Capture the cell that displays the provided text and extract its [X, Y] central coordinate. 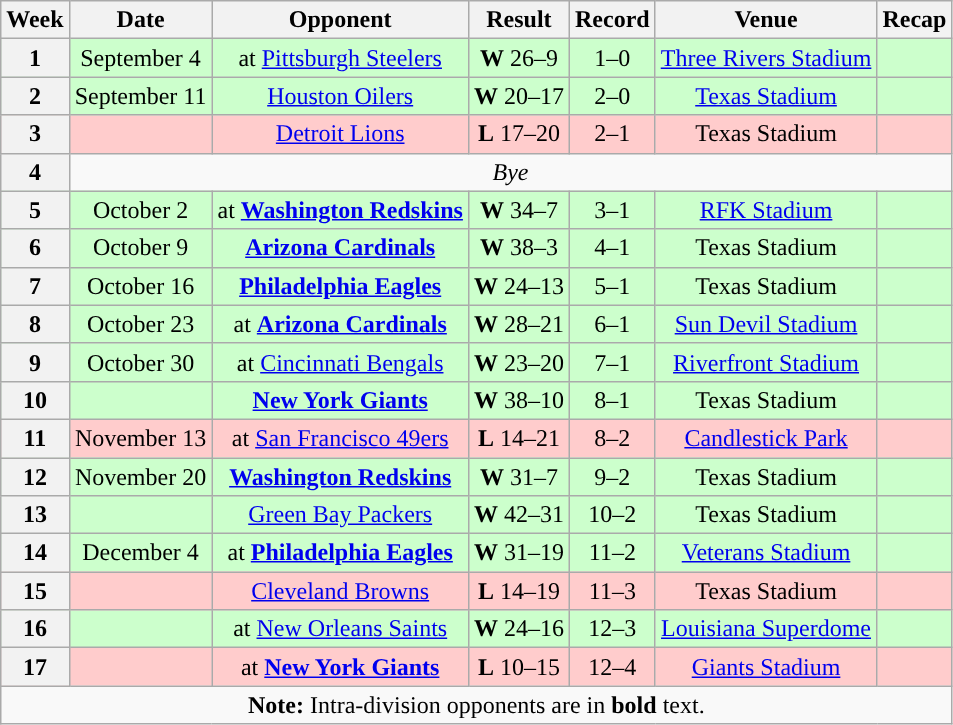
Date [140, 20]
November 20 [140, 477]
2–1 [612, 134]
September 4 [140, 58]
4 [35, 172]
W 24–13 [518, 286]
W 28–21 [518, 324]
at Pittsburgh Steelers [340, 58]
2–0 [612, 96]
Week [35, 20]
December 4 [140, 553]
W 24–16 [518, 629]
Result [518, 20]
Washington Redskins [340, 477]
L 10–15 [518, 667]
L 17–20 [518, 134]
Green Bay Packers [340, 515]
New York Giants [340, 400]
13 [35, 515]
3–1 [612, 210]
12–3 [612, 629]
16 [35, 629]
1 [35, 58]
Arizona Cardinals [340, 248]
10 [35, 400]
6 [35, 248]
Record [612, 20]
at New Orleans Saints [340, 629]
W 26–9 [518, 58]
Louisiana Superdome [766, 629]
17 [35, 667]
October 9 [140, 248]
Detroit Lions [340, 134]
September 11 [140, 96]
L 14–19 [518, 591]
9 [35, 362]
at Arizona Cardinals [340, 324]
October 30 [140, 362]
Houston Oilers [340, 96]
6–1 [612, 324]
Note: Intra-division opponents are in bold text. [476, 705]
Venue [766, 20]
1–0 [612, 58]
Bye [510, 172]
Recap [914, 20]
Opponent [340, 20]
Veterans Stadium [766, 553]
7–1 [612, 362]
8–1 [612, 400]
12–4 [612, 667]
5 [35, 210]
14 [35, 553]
Cleveland Browns [340, 591]
October 16 [140, 286]
8 [35, 324]
at Washington Redskins [340, 210]
W 38–3 [518, 248]
3 [35, 134]
W 42–31 [518, 515]
L 14–21 [518, 438]
Riverfront Stadium [766, 362]
W 31–19 [518, 553]
8–2 [612, 438]
at New York Giants [340, 667]
10–2 [612, 515]
W 23–20 [518, 362]
RFK Stadium [766, 210]
11–3 [612, 591]
5–1 [612, 286]
at Philadelphia Eagles [340, 553]
at San Francisco 49ers [340, 438]
Giants Stadium [766, 667]
W 34–7 [518, 210]
Candlestick Park [766, 438]
12 [35, 477]
October 2 [140, 210]
W 20–17 [518, 96]
4–1 [612, 248]
Sun Devil Stadium [766, 324]
2 [35, 96]
11–2 [612, 553]
Three Rivers Stadium [766, 58]
W 38–10 [518, 400]
Philadelphia Eagles [340, 286]
9–2 [612, 477]
W 31–7 [518, 477]
11 [35, 438]
October 23 [140, 324]
15 [35, 591]
7 [35, 286]
November 13 [140, 438]
at Cincinnati Bengals [340, 362]
